Extract the [X, Y] coordinate from the center of the cell holding the provided text.  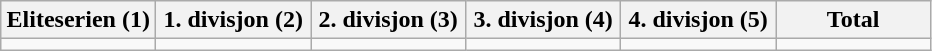
4. divisjon (5) [698, 20]
Total [854, 20]
3. divisjon (4) [544, 20]
2. divisjon (3) [388, 20]
Eliteserien (1) [78, 20]
1. divisjon (2) [234, 20]
